Return (X, Y) of the center of cell containing provided text 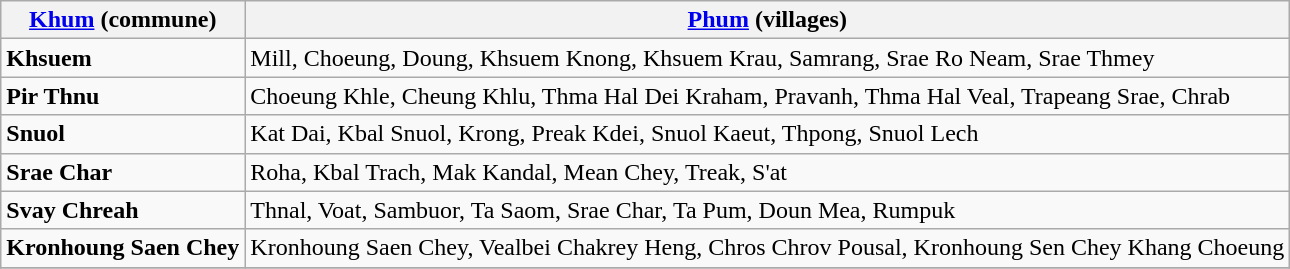
Pir Thnu (123, 96)
Kronhoung Saen Chey (123, 248)
Phum (villages) (768, 20)
Kat Dai, Kbal Snuol, Krong, Preak Kdei, Snuol Kaeut, Thpong, Snuol Lech (768, 134)
Srae Char (123, 172)
Thnal, Voat, Sambuor, Ta Saom, Srae Char, Ta Pum, Doun Mea, Rumpuk (768, 210)
Choeung Khle, Cheung Khlu, Thma Hal Dei Kraham, Pravanh, Thma Hal Veal, Trapeang Srae, Chrab (768, 96)
Mill, Choeung, Doung, Khsuem Knong, Khsuem Krau, Samrang, Srae Ro Neam, Srae Thmey (768, 58)
Khsuem (123, 58)
Kronhoung Saen Chey, Vealbei Chakrey Heng, Chros Chrov Pousal, Kronhoung Sen Chey Khang Choeung (768, 248)
Snuol (123, 134)
Roha, Kbal Trach, Mak Kandal, Mean Chey, Treak, S'at (768, 172)
Svay Chreah (123, 210)
Khum (commune) (123, 20)
